From the cell containing the given text, extract its center point as [x, y] coordinate. 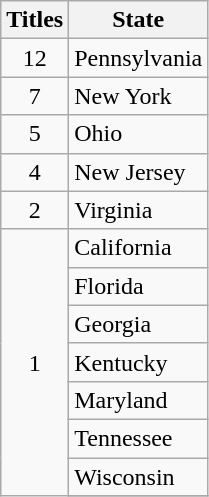
2 [35, 210]
1 [35, 362]
Maryland [138, 400]
New York [138, 96]
Florida [138, 286]
7 [35, 96]
4 [35, 172]
New Jersey [138, 172]
5 [35, 134]
California [138, 248]
Kentucky [138, 362]
Virginia [138, 210]
Tennessee [138, 438]
Georgia [138, 324]
Ohio [138, 134]
Titles [35, 20]
Pennsylvania [138, 58]
Wisconsin [138, 477]
State [138, 20]
12 [35, 58]
